Scan for the cell matching the given text and deliver its [X, Y] coordinate at center. 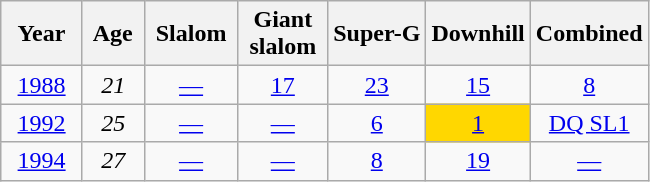
Downhill [478, 34]
Year [42, 34]
1 [478, 123]
Combined [589, 34]
21 [113, 85]
1988 [42, 85]
Giant slalom [283, 34]
1994 [42, 161]
17 [283, 85]
DQ SL1 [589, 123]
19 [478, 161]
6 [377, 123]
Slalom [191, 34]
25 [113, 123]
15 [478, 85]
Age [113, 34]
1992 [42, 123]
23 [377, 85]
Super-G [377, 34]
27 [113, 161]
